Return (x, y) of the center of cell containing provided text 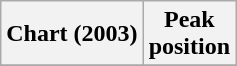
Peakposition (189, 34)
Chart (2003) (72, 34)
